Find where the given text appears and provide that cell's center as [X, Y] coordinate. 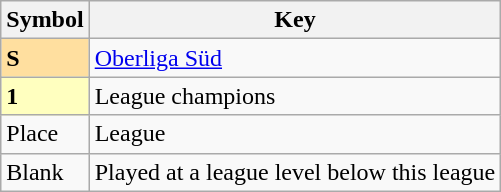
1 [45, 96]
Symbol [45, 20]
Key [295, 20]
League [295, 134]
League champions [295, 96]
Blank [45, 172]
Played at a league level below this league [295, 172]
Oberliga Süd [295, 58]
Place [45, 134]
S [45, 58]
